Detect which cell encompasses the target text, then output its [x, y] center coordinate. 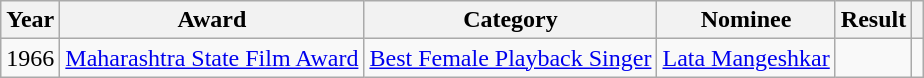
Year [30, 20]
Lata Mangeshkar [746, 58]
Result [873, 20]
Category [510, 20]
Award [212, 20]
Nominee [746, 20]
Maharashtra State Film Award [212, 58]
1966 [30, 58]
Best Female Playback Singer [510, 58]
